Provide the (x, y) coordinate of the cell's center where the given text is located.  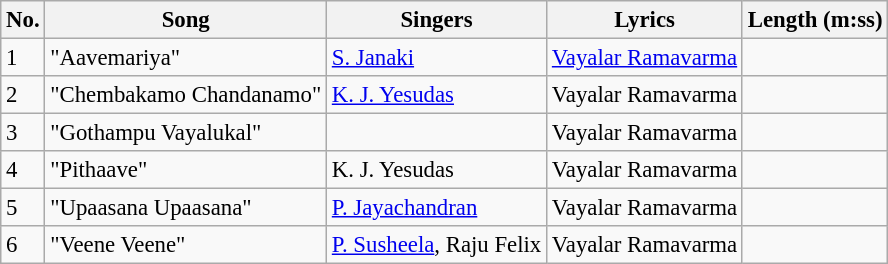
Lyrics (645, 20)
2 (23, 95)
5 (23, 208)
1 (23, 58)
No. (23, 20)
Singers (437, 20)
P. Susheela, Raju Felix (437, 245)
"Aavemariya" (186, 58)
6 (23, 245)
"Pithaave" (186, 170)
S. Janaki (437, 58)
Song (186, 20)
P. Jayachandran (437, 208)
"Veene Veene" (186, 245)
"Chembakamo Chandanamo" (186, 95)
"Gothampu Vayalukal" (186, 133)
3 (23, 133)
Length (m:ss) (814, 20)
"Upaasana Upaasana" (186, 208)
4 (23, 170)
